Return the [X, Y] coordinate for the center point of the cell that contains the specified text.  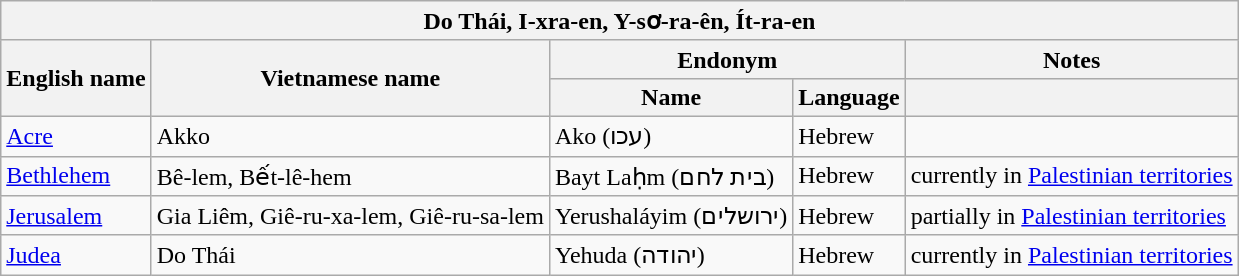
Bayt Laḥm (בית לחם) [670, 176]
Akko [350, 136]
Vietnamese name [350, 78]
Yerushaláyim (ירושלים) [670, 216]
Do Thái, I-xra-en, Y-sơ-ra-ên, Ít-ra-en [620, 21]
Acre [76, 136]
Do Thái [350, 255]
Bê-lem, Bết-lê-hem [350, 176]
Ako (עכו) [670, 136]
Yehuda (יהודה) [670, 255]
Endonym [727, 59]
Bethlehem [76, 176]
English name [76, 78]
Name [670, 97]
Jerusalem [76, 216]
partially in Palestinian territories [1072, 216]
Gia Liêm, Giê-ru-xa-lem, Giê-ru-sa-lem [350, 216]
Language [849, 97]
Judea [76, 255]
Notes [1072, 59]
